Determine the (x, y) coordinate at the center of the cell enclosing the given text.  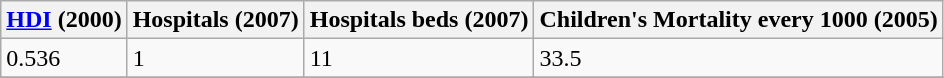
33.5 (738, 58)
Hospitals beds (2007) (419, 20)
11 (419, 58)
HDI (2000) (64, 20)
1 (216, 58)
0.536 (64, 58)
Hospitals (2007) (216, 20)
Children's Mortality every 1000 (2005) (738, 20)
